Find where the given text appears and provide that cell's center as [x, y] coordinate. 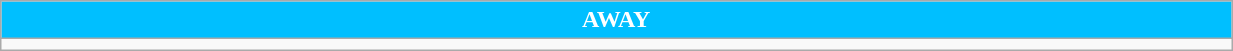
AWAY [616, 20]
